Identify which cell holds the provided text, then report its [X, Y] central coordinate. 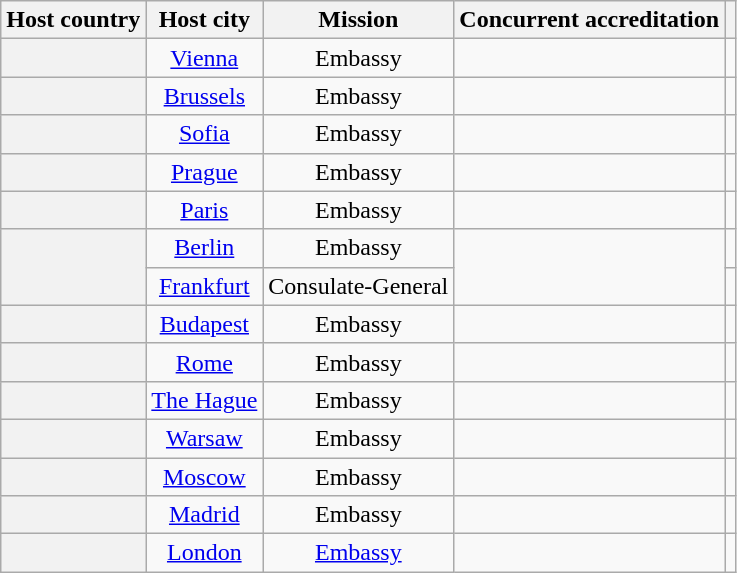
Brussels [204, 96]
The Hague [204, 400]
Rome [204, 362]
Vienna [204, 58]
Concurrent accreditation [590, 20]
Sofia [204, 134]
Prague [204, 172]
Moscow [204, 477]
Madrid [204, 515]
Paris [204, 210]
Host country [74, 20]
Budapest [204, 324]
Berlin [204, 248]
Consulate-General [358, 286]
Mission [358, 20]
Frankfurt [204, 286]
London [204, 553]
Host city [204, 20]
Warsaw [204, 438]
